Identify which cell holds the provided text, then report its [X, Y] central coordinate. 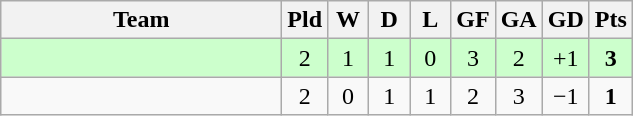
GA [518, 20]
Pld [305, 20]
+1 [566, 58]
Pts [610, 20]
L [430, 20]
W [348, 20]
GF [473, 20]
Team [142, 20]
−1 [566, 96]
D [390, 20]
GD [566, 20]
